From the cell containing the given text, extract its center point as [x, y] coordinate. 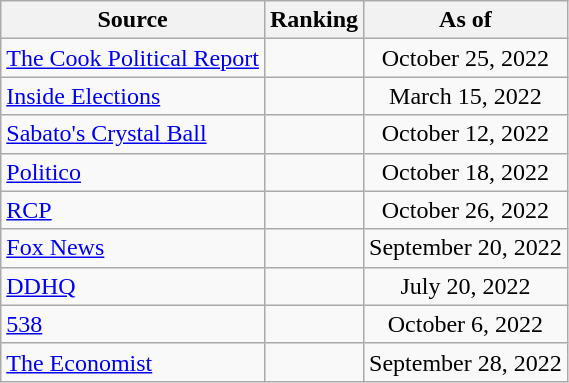
As of [466, 20]
October 25, 2022 [466, 58]
September 28, 2022 [466, 362]
March 15, 2022 [466, 96]
The Cook Political Report [133, 58]
September 20, 2022 [466, 248]
Fox News [133, 248]
Politico [133, 172]
July 20, 2022 [466, 286]
October 12, 2022 [466, 134]
October 18, 2022 [466, 172]
October 6, 2022 [466, 324]
RCP [133, 210]
Source [133, 20]
Ranking [314, 20]
538 [133, 324]
Sabato's Crystal Ball [133, 134]
The Economist [133, 362]
October 26, 2022 [466, 210]
DDHQ [133, 286]
Inside Elections [133, 96]
